Pinpoint the cell where the given text exists, returning its [x, y] midpoint coordinate. 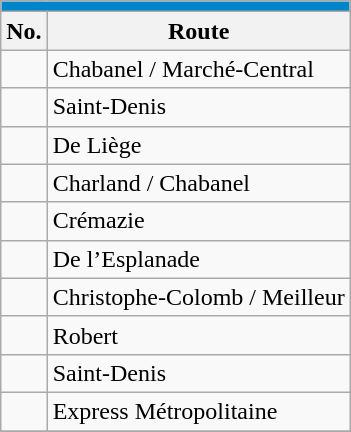
Route [198, 31]
Charland / Chabanel [198, 183]
Christophe-Colomb / Meilleur [198, 297]
Chabanel / Marché-Central [198, 69]
Express Métropolitaine [198, 411]
Crémazie [198, 221]
De Liège [198, 145]
Robert [198, 335]
De l’Esplanade [198, 259]
No. [24, 31]
